Output the (x, y) coordinate of the center of the cell containing the given text.  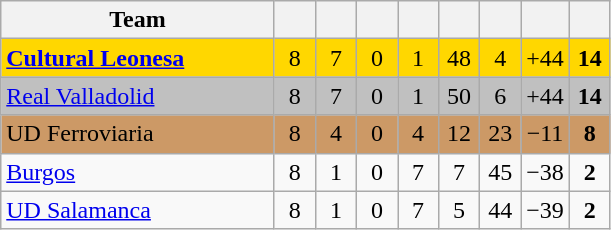
44 (500, 210)
Cultural Leonesa (138, 58)
UD Ferroviaria (138, 134)
Real Valladolid (138, 96)
12 (460, 134)
Team (138, 20)
5 (460, 210)
50 (460, 96)
−39 (546, 210)
−11 (546, 134)
6 (500, 96)
48 (460, 58)
45 (500, 172)
23 (500, 134)
−38 (546, 172)
UD Salamanca (138, 210)
Burgos (138, 172)
